Locate the cell with the specified text and output its [X, Y] center coordinate. 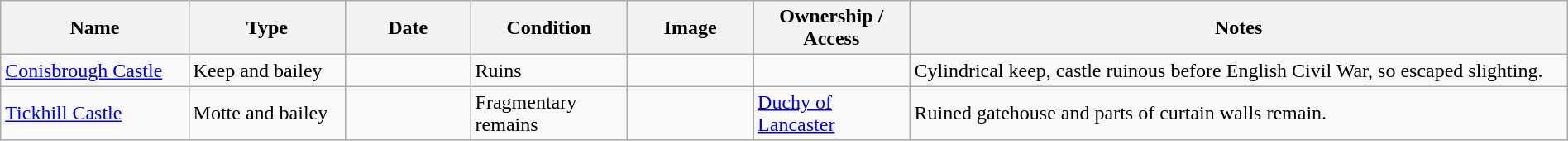
Duchy of Lancaster [832, 113]
Ruins [549, 70]
Motte and bailey [266, 113]
Keep and bailey [266, 70]
Tickhill Castle [94, 113]
Image [691, 28]
Fragmentary remains [549, 113]
Cylindrical keep, castle ruinous before English Civil War, so escaped slighting. [1239, 70]
Conisbrough Castle [94, 70]
Date [409, 28]
Ruined gatehouse and parts of curtain walls remain. [1239, 113]
Condition [549, 28]
Notes [1239, 28]
Name [94, 28]
Type [266, 28]
Ownership / Access [832, 28]
